Detect which cell encompasses the target text, then output its [X, Y] center coordinate. 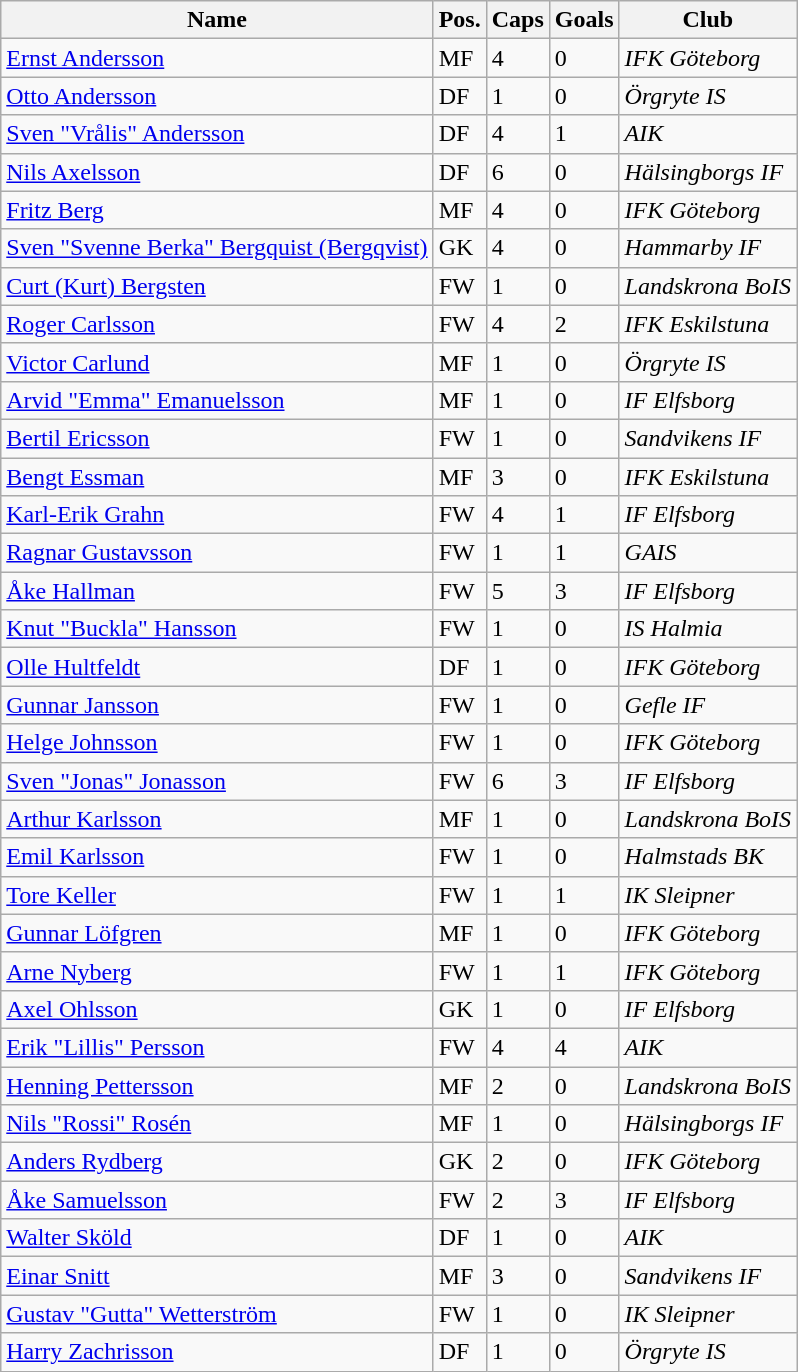
Arvid "Emma" Emanuelsson [217, 400]
Hammarby IF [708, 248]
Otto Andersson [217, 96]
Fritz Berg [217, 210]
Olle Hultfeldt [217, 667]
IS Halmia [708, 629]
Bertil Ericsson [217, 438]
Knut "Buckla" Hansson [217, 629]
Harry Zachrisson [217, 1352]
Curt (Kurt) Bergsten [217, 286]
Arne Nyberg [217, 971]
Nils "Rossi" Rosén [217, 1124]
Name [217, 20]
Ragnar Gustavsson [217, 553]
Walter Sköld [217, 1238]
Ernst Andersson [217, 58]
Nils Axelsson [217, 172]
Åke Samuelsson [217, 1200]
Åke Hallman [217, 591]
Sven "Vrålis" Andersson [217, 134]
Erik "Lillis" Persson [217, 1047]
Sven "Svenne Berka" Bergquist (Bergqvist) [217, 248]
Pos. [460, 20]
Axel Ohlsson [217, 1009]
Gunnar Löfgren [217, 933]
Arthur Karlsson [217, 819]
Sven "Jonas" Jonasson [217, 781]
Einar Snitt [217, 1276]
GAIS [708, 553]
Karl-Erik Grahn [217, 515]
Gunnar Jansson [217, 705]
Goals [584, 20]
Caps [518, 20]
Gustav "Gutta" Wetterström [217, 1314]
Henning Pettersson [217, 1085]
Anders Rydberg [217, 1162]
Gefle IF [708, 705]
Helge Johnsson [217, 743]
5 [518, 591]
Victor Carlund [217, 362]
Tore Keller [217, 895]
Bengt Essman [217, 477]
Roger Carlsson [217, 324]
Club [708, 20]
Halmstads BK [708, 857]
Emil Karlsson [217, 857]
